From the cell containing the given text, extract its center point as (x, y) coordinate. 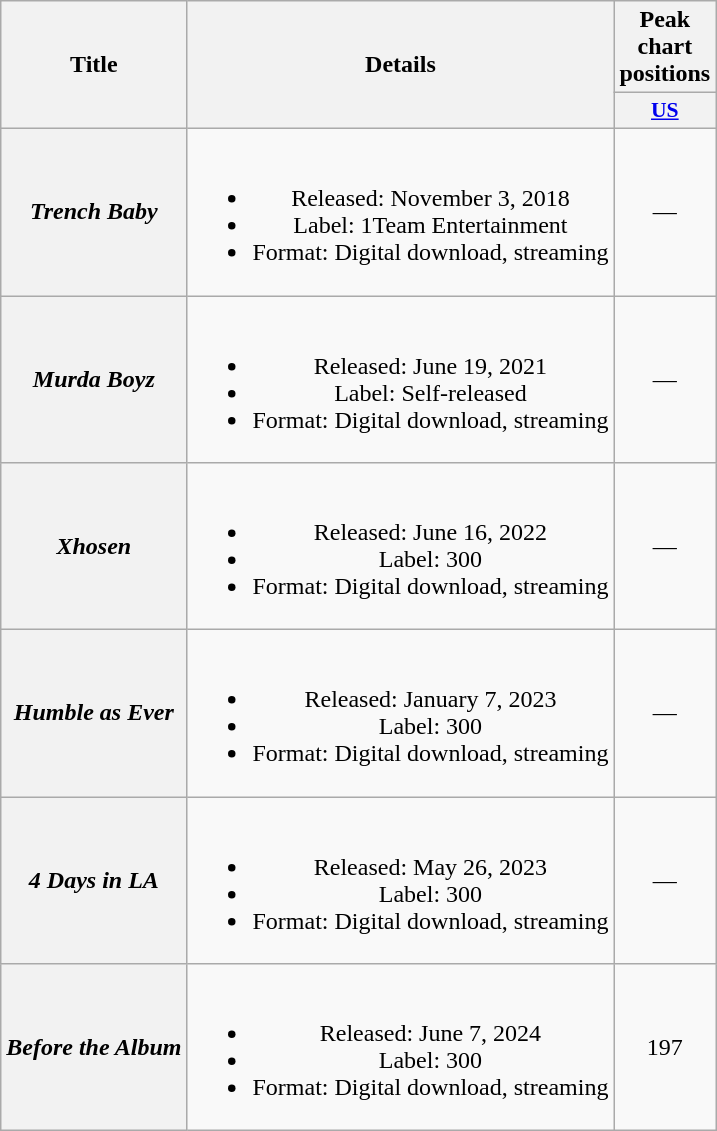
Released: June 7, 2024Label: 300Format: Digital download, streaming (400, 1048)
Released: January 7, 2023Label: 300Format: Digital download, streaming (400, 714)
4 Days in LA (94, 880)
Released: June 16, 2022Label: 300Format: Digital download, streaming (400, 546)
Released: May 26, 2023Label: 300Format: Digital download, streaming (400, 880)
Released: November 3, 2018Label: 1Team EntertainmentFormat: Digital download, streaming (400, 212)
Trench Baby (94, 212)
Released: June 19, 2021Label: Self-releasedFormat: Digital download, streaming (400, 380)
Details (400, 65)
Murda Boyz (94, 380)
197 (665, 1048)
Peak chart positions (665, 47)
Before the Album (94, 1048)
US (665, 111)
Title (94, 65)
Xhosen (94, 546)
Humble as Ever (94, 714)
